From the cell containing the given text, extract its center point as [x, y] coordinate. 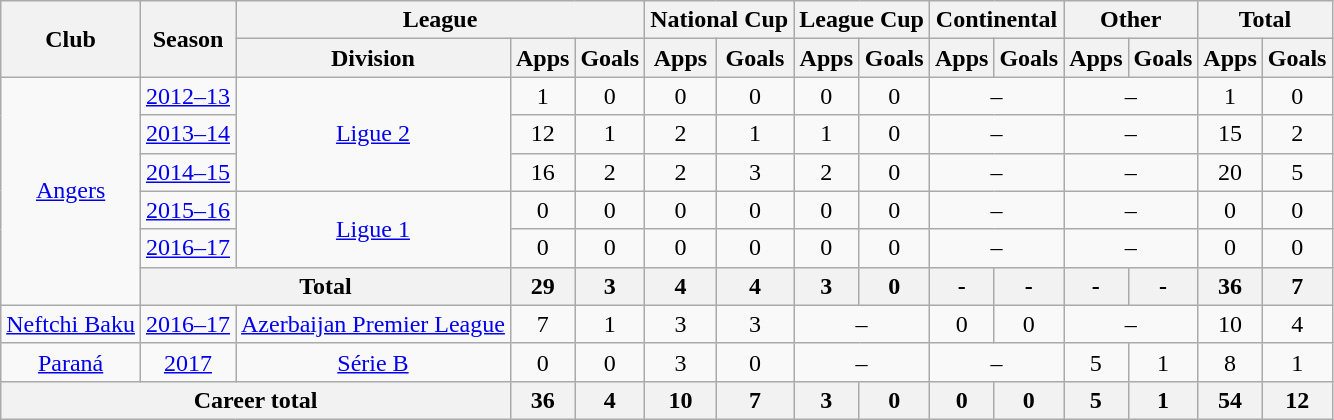
2012–13 [188, 96]
Ligue 1 [374, 229]
2015–16 [188, 210]
Career total [256, 400]
15 [1230, 134]
54 [1230, 400]
16 [542, 172]
8 [1230, 362]
29 [542, 286]
Ligue 2 [374, 134]
National Cup [720, 20]
League [440, 20]
League Cup [862, 20]
Paraná [71, 362]
Division [374, 58]
2014–15 [188, 172]
Season [188, 39]
Club [71, 39]
2017 [188, 362]
Continental [996, 20]
2013–14 [188, 134]
Azerbaijan Premier League [374, 324]
Neftchi Baku [71, 324]
20 [1230, 172]
Série B [374, 362]
Angers [71, 191]
Other [1131, 20]
